Locate the cell with the specified text and output its [X, Y] center coordinate. 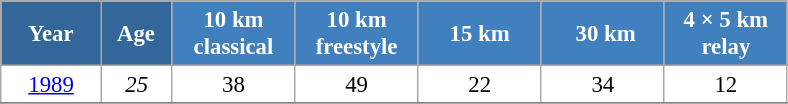
10 km classical [234, 34]
Age [136, 34]
30 km [602, 34]
15 km [480, 34]
34 [602, 85]
22 [480, 85]
4 × 5 km relay [726, 34]
12 [726, 85]
25 [136, 85]
38 [234, 85]
10 km freestyle [356, 34]
1989 [52, 85]
49 [356, 85]
Year [52, 34]
